Find where the given text appears and provide that cell's center as (X, Y) coordinate. 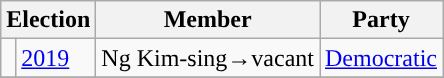
Election (48, 20)
Democratic (382, 58)
Ng Kim-sing→vacant (208, 58)
Member (208, 20)
2019 (56, 58)
Party (382, 20)
